Capture the cell that displays the provided text and extract its (X, Y) central coordinate. 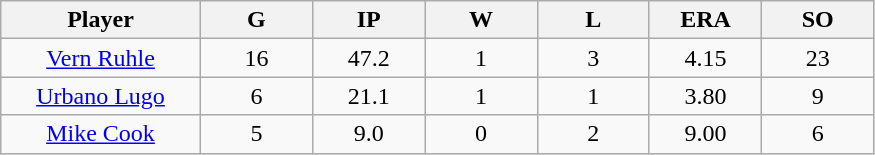
L (593, 20)
47.2 (369, 58)
Vern Ruhle (101, 58)
5 (256, 134)
9 (818, 96)
SO (818, 20)
IP (369, 20)
21.1 (369, 96)
Mike Cook (101, 134)
9.00 (705, 134)
ERA (705, 20)
16 (256, 58)
0 (481, 134)
G (256, 20)
Player (101, 20)
2 (593, 134)
9.0 (369, 134)
3 (593, 58)
3.80 (705, 96)
Urbano Lugo (101, 96)
4.15 (705, 58)
W (481, 20)
23 (818, 58)
